Return [X, Y] of the center of cell containing provided text 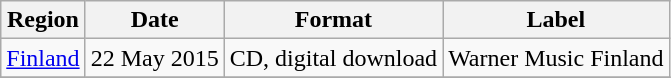
Finland [43, 58]
Warner Music Finland [556, 58]
Region [43, 20]
Format [333, 20]
22 May 2015 [154, 58]
Label [556, 20]
CD, digital download [333, 58]
Date [154, 20]
